Pinpoint the cell where the given text exists, returning its (x, y) midpoint coordinate. 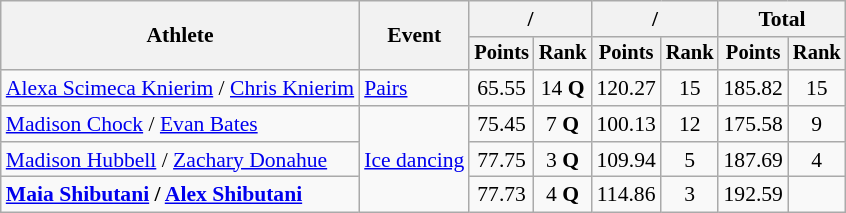
77.75 (501, 160)
4 Q (563, 195)
3 (690, 195)
187.69 (752, 160)
109.94 (626, 160)
65.55 (501, 88)
175.58 (752, 124)
Alexa Scimeca Knierim / Chris Knierim (180, 88)
Pairs (414, 88)
12 (690, 124)
9 (817, 124)
Madison Chock / Evan Bates (180, 124)
3 Q (563, 160)
77.73 (501, 195)
Madison Hubbell / Zachary Donahue (180, 160)
7 Q (563, 124)
Athlete (180, 36)
Maia Shibutani / Alex Shibutani (180, 195)
Ice dancing (414, 160)
192.59 (752, 195)
Event (414, 36)
14 Q (563, 88)
75.45 (501, 124)
120.27 (626, 88)
114.86 (626, 195)
4 (817, 160)
Total (782, 19)
100.13 (626, 124)
185.82 (752, 88)
5 (690, 160)
